Locate the cell with the specified text and output its (X, Y) center coordinate. 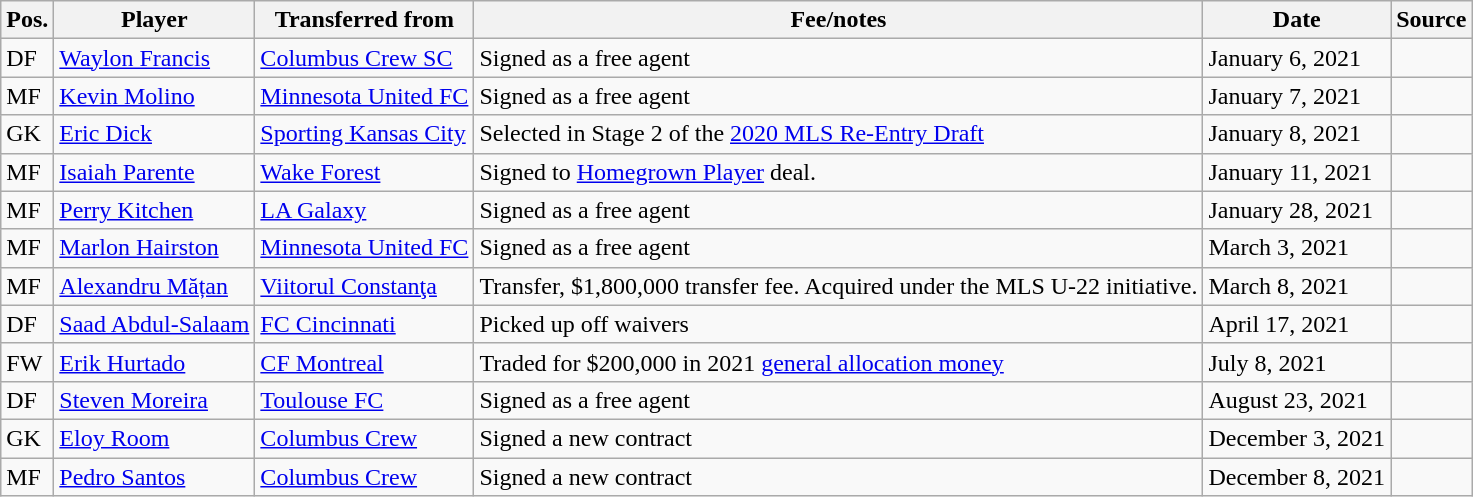
January 11, 2021 (1297, 172)
Steven Moreira (154, 400)
Player (154, 20)
July 8, 2021 (1297, 362)
Pos. (28, 20)
Alexandru Mățan (154, 286)
Signed to Homegrown Player deal. (838, 172)
Marlon Hairston (154, 248)
Erik Hurtado (154, 362)
Viitorul Constanţa (364, 286)
Date (1297, 20)
January 7, 2021 (1297, 96)
January 28, 2021 (1297, 210)
Pedro Santos (154, 477)
Sporting Kansas City (364, 134)
Selected in Stage 2 of the 2020 MLS Re-Entry Draft (838, 134)
Columbus Crew SC (364, 58)
August 23, 2021 (1297, 400)
LA Galaxy (364, 210)
Waylon Francis (154, 58)
Wake Forest (364, 172)
Eloy Room (154, 438)
March 8, 2021 (1297, 286)
FC Cincinnati (364, 324)
CF Montreal (364, 362)
Eric Dick (154, 134)
Fee/notes (838, 20)
December 3, 2021 (1297, 438)
Perry Kitchen (154, 210)
December 8, 2021 (1297, 477)
Isaiah Parente (154, 172)
Transfer, $1,800,000 transfer fee. Acquired under the MLS U-22 initiative. (838, 286)
March 3, 2021 (1297, 248)
Picked up off waivers (838, 324)
Source (1432, 20)
Transferred from (364, 20)
Saad Abdul-Salaam (154, 324)
January 8, 2021 (1297, 134)
Toulouse FC (364, 400)
Kevin Molino (154, 96)
Traded for $200,000 in 2021 general allocation money (838, 362)
FW (28, 362)
April 17, 2021 (1297, 324)
January 6, 2021 (1297, 58)
